Scan for the cell matching the given text and deliver its (X, Y) coordinate at center. 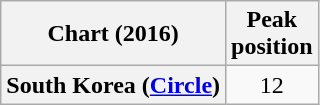
12 (272, 85)
Peakposition (272, 34)
Chart (2016) (114, 34)
South Korea (Circle) (114, 85)
